Capture the cell that displays the provided text and extract its [X, Y] central coordinate. 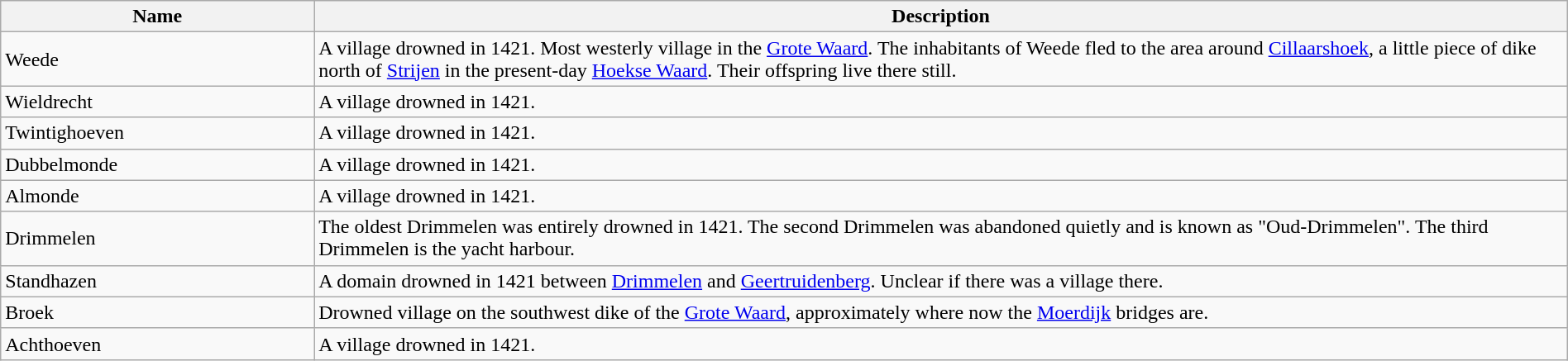
Drowned village on the southwest dike of the Grote Waard, approximately where now the Moerdijk bridges are. [941, 312]
Almonde [157, 196]
Name [157, 17]
Standhazen [157, 281]
Wieldrecht [157, 102]
A domain drowned in 1421 between Drimmelen and Geertruidenberg. Unclear if there was a village there. [941, 281]
Achthoeven [157, 344]
Weede [157, 59]
Twintighoeven [157, 133]
Description [941, 17]
Dubbelmonde [157, 164]
Drimmelen [157, 238]
Broek [157, 312]
